Search for the cell housing the specified text and yield its [X, Y] center coordinate. 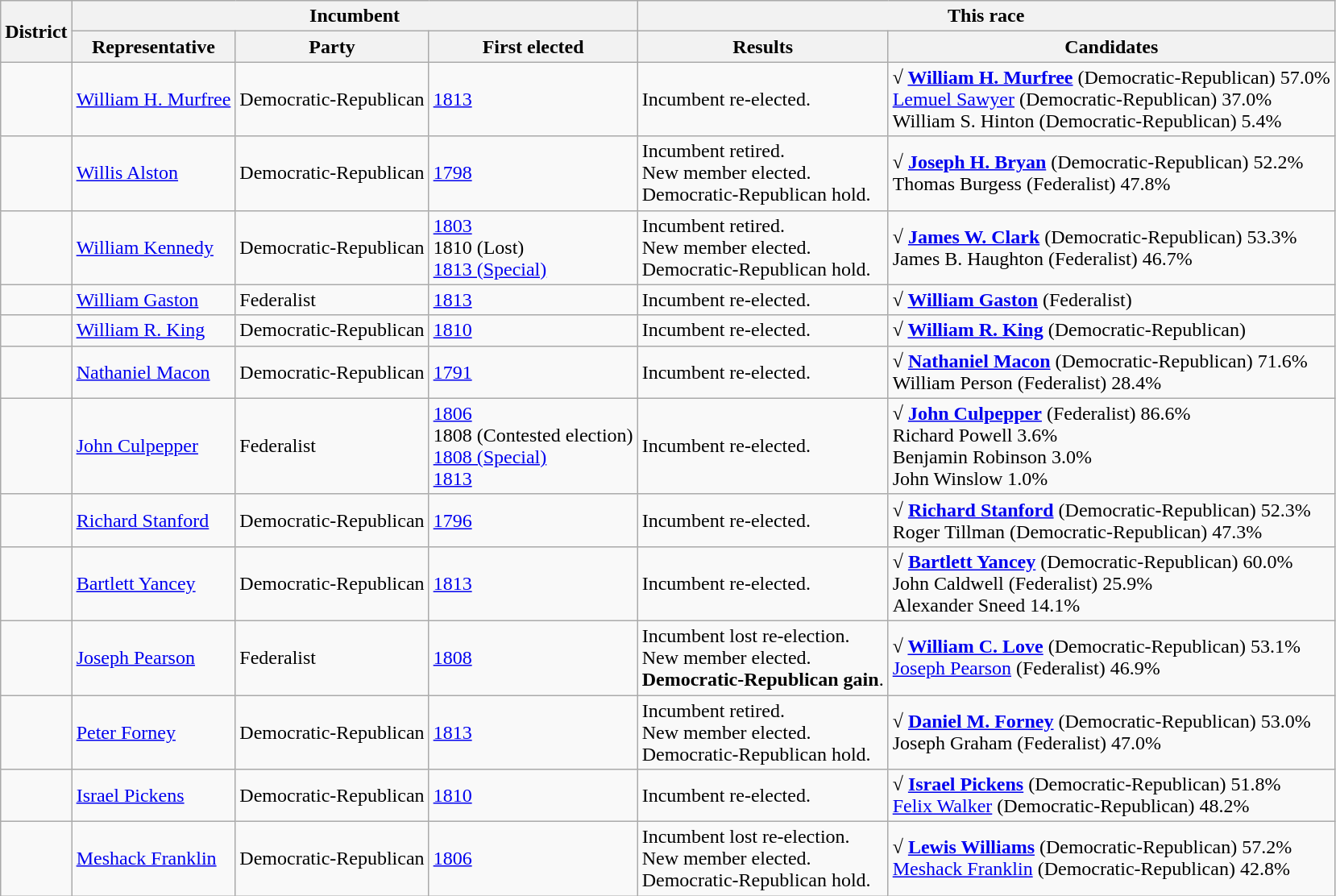
1796 [533, 521]
1798 [533, 173]
18031810 (Lost)1813 (Special) [533, 247]
First elected [533, 47]
Incumbent lost re-election.New member elected.Democratic-Republican hold. [762, 859]
Willis Alston [153, 173]
√ Lewis Williams (Democratic-Republican) 57.2%Meshack Franklin (Democratic-Republican) 42.8% [1111, 859]
√ Joseph H. Bryan (Democratic-Republican) 52.2%Thomas Burgess (Federalist) 47.8% [1111, 173]
√ Israel Pickens (Democratic-Republican) 51.8%Felix Walker (Democratic-Republican) 48.2% [1111, 796]
√ William C. Love (Democratic-Republican) 53.1%Joseph Pearson (Federalist) 46.9% [1111, 657]
1806 [533, 859]
Richard Stanford [153, 521]
Meshack Franklin [153, 859]
William R. King [153, 330]
John Culpepper [153, 446]
Results [762, 47]
Bartlett Yancey [153, 583]
This race [986, 16]
William Gaston [153, 300]
Joseph Pearson [153, 657]
Representative [153, 47]
Nathaniel Macon [153, 372]
Incumbent [355, 16]
Israel Pickens [153, 796]
√ William R. King (Democratic-Republican) [1111, 330]
√ William Gaston (Federalist) [1111, 300]
√ James W. Clark (Democratic-Republican) 53.3%James B. Haughton (Federalist) 46.7% [1111, 247]
District [36, 31]
√ Richard Stanford (Democratic-Republican) 52.3%Roger Tillman (Democratic-Republican) 47.3% [1111, 521]
Incumbent lost re-election.New member elected.Democratic-Republican gain. [762, 657]
Peter Forney [153, 732]
√ Nathaniel Macon (Democratic-Republican) 71.6%William Person (Federalist) 28.4% [1111, 372]
√ Bartlett Yancey (Democratic-Republican) 60.0%John Caldwell (Federalist) 25.9%Alexander Sneed 14.1% [1111, 583]
William Kennedy [153, 247]
1791 [533, 372]
Party [332, 47]
1808 [533, 657]
Candidates [1111, 47]
√ John Culpepper (Federalist) 86.6%Richard Powell 3.6%Benjamin Robinson 3.0%John Winslow 1.0% [1111, 446]
√ William H. Murfree (Democratic-Republican) 57.0%Lemuel Sawyer (Democratic-Republican) 37.0%William S. Hinton (Democratic-Republican) 5.4% [1111, 99]
William H. Murfree [153, 99]
18061808 (Contested election)1808 (Special)1813 [533, 446]
√ Daniel M. Forney (Democratic-Republican) 53.0%Joseph Graham (Federalist) 47.0% [1111, 732]
